Identify which cell holds the provided text, then report its (x, y) central coordinate. 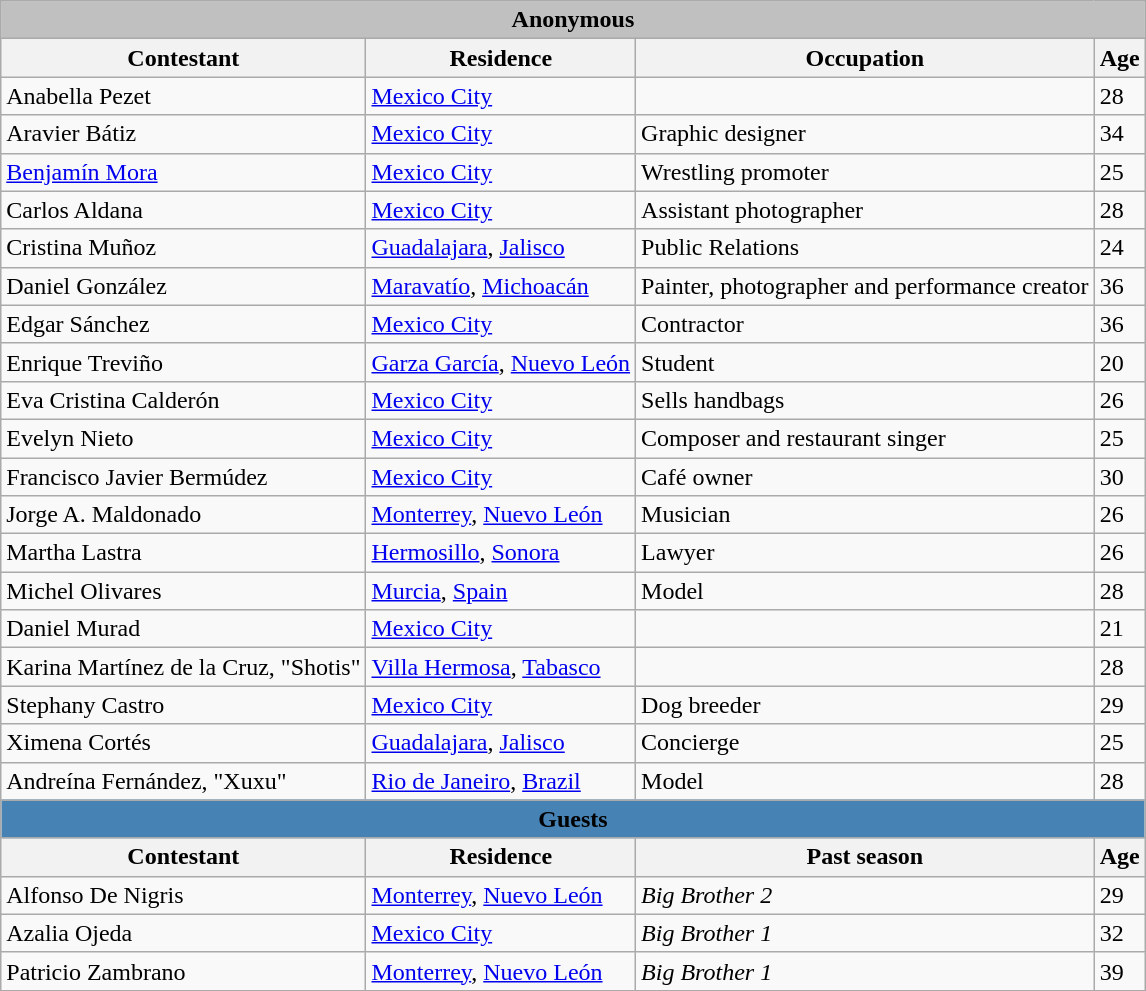
Daniel Murad (184, 629)
Enrique Treviño (184, 362)
Aravier Bátiz (184, 134)
Musician (866, 515)
Assistant photographer (866, 210)
Garza García, Nuevo León (501, 362)
Martha Lastra (184, 553)
Eva Cristina Calderón (184, 400)
Lawyer (866, 553)
Murcia, Spain (501, 591)
Anabella Pezet (184, 96)
Evelyn Nieto (184, 438)
Concierge (866, 743)
Hermosillo, Sonora (501, 553)
Contractor (866, 324)
Maravatío, Michoacán (501, 286)
Guests (573, 819)
Stephany Castro (184, 705)
Patricio Zambrano (184, 971)
Benjamín Mora (184, 172)
Painter, photographer and performance creator (866, 286)
Carlos Aldana (184, 210)
Past season (866, 857)
Jorge A. Maldonado (184, 515)
Ximena Cortés (184, 743)
Public Relations (866, 248)
Michel Olivares (184, 591)
34 (1120, 134)
Villa Hermosa, Tabasco (501, 667)
21 (1120, 629)
30 (1120, 477)
Occupation (866, 58)
32 (1120, 933)
Alfonso De Nigris (184, 895)
39 (1120, 971)
Karina Martínez de la Cruz, "Shotis" (184, 667)
Rio de Janeiro, Brazil (501, 781)
Edgar Sánchez (184, 324)
Dog breeder (866, 705)
Francisco Javier Bermúdez (184, 477)
20 (1120, 362)
Andreína Fernández, "Xuxu" (184, 781)
Daniel González (184, 286)
Wrestling promoter (866, 172)
Cristina Muñoz (184, 248)
Sells handbags (866, 400)
24 (1120, 248)
Café owner (866, 477)
Azalia Ojeda (184, 933)
Anonymous (573, 20)
Composer and restaurant singer (866, 438)
Graphic designer (866, 134)
Big Brother 2 (866, 895)
Student (866, 362)
